Capture the cell that displays the provided text and extract its [X, Y] central coordinate. 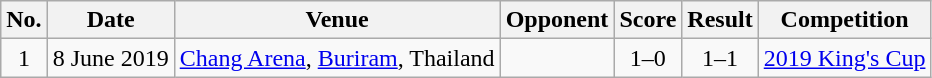
No. [24, 20]
Opponent [557, 20]
Score [648, 20]
8 June 2019 [110, 58]
Chang Arena, Buriram, Thailand [337, 58]
1–0 [648, 58]
Result [720, 20]
1–1 [720, 58]
2019 King's Cup [844, 58]
Competition [844, 20]
Date [110, 20]
Venue [337, 20]
1 [24, 58]
